Locate the cell with the specified text and output its (x, y) center coordinate. 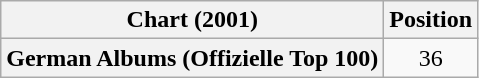
Chart (2001) (192, 20)
Position (431, 20)
German Albums (Offizielle Top 100) (192, 58)
36 (431, 58)
